Return the (x, y) coordinate for the center point of the cell that contains the specified text.  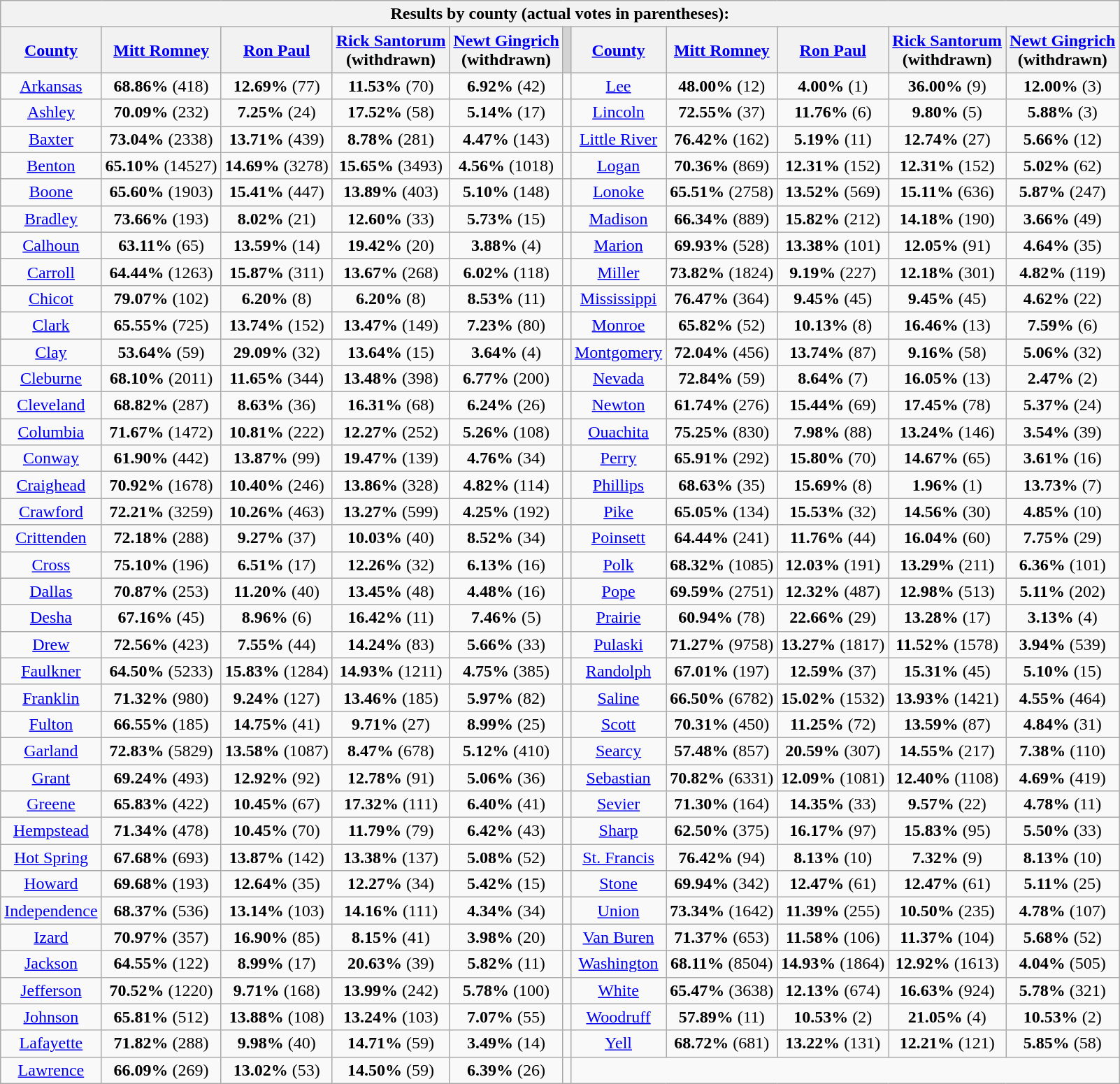
11.79% (79) (391, 831)
Scott (618, 724)
16.63% (924) (947, 990)
8.99% (25) (506, 724)
65.10% (14527) (161, 166)
72.56% (423) (161, 644)
12.05% (91) (947, 245)
66.09% (269) (161, 1070)
1.96% (1) (947, 485)
10.03% (40) (391, 538)
4.76% (34) (506, 458)
Fulton (51, 724)
13.87% (99) (277, 458)
Stone (618, 884)
72.18% (288) (161, 538)
79.07% (102) (161, 298)
73.04% (2338) (161, 139)
4.47% (143) (506, 139)
Madison (618, 219)
Arkansas (51, 86)
13.02% (53) (277, 1070)
12.69% (77) (277, 86)
71.32% (980) (161, 698)
4.78% (11) (1063, 804)
8.63% (36) (277, 405)
72.84% (59) (721, 379)
5.06% (36) (506, 778)
68.63% (35) (721, 485)
16.17% (97) (833, 831)
Saline (618, 698)
11.58% (106) (833, 937)
14.75% (41) (277, 724)
Lawrence (51, 1070)
Howard (51, 884)
Polk (618, 565)
36.00% (9) (947, 86)
65.47% (3638) (721, 990)
10.81% (222) (277, 432)
12.18% (301) (947, 272)
13.27% (1817) (833, 644)
Miller (618, 272)
7.55% (44) (277, 644)
4.00% (1) (833, 86)
68.72% (681) (721, 1043)
9.19% (227) (833, 272)
10.13% (8) (833, 325)
76.42% (162) (721, 139)
8.15% (41) (391, 937)
76.42% (94) (721, 858)
14.35% (33) (833, 804)
Johnson (51, 1017)
Cleveland (51, 405)
5.11% (25) (1063, 884)
Benton (51, 166)
21.05% (4) (947, 1017)
13.74% (152) (277, 325)
3.94% (539) (1063, 644)
12.92% (92) (277, 778)
13.14% (103) (277, 911)
Lincoln (618, 113)
13.29% (211) (947, 565)
Cross (51, 565)
3.49% (14) (506, 1043)
Dallas (51, 591)
70.36% (869) (721, 166)
5.66% (33) (506, 644)
4.84% (31) (1063, 724)
Franklin (51, 698)
5.37% (24) (1063, 405)
Newton (618, 405)
Cleburne (51, 379)
11.53% (70) (391, 86)
4.64% (35) (1063, 245)
70.87% (253) (161, 591)
68.86% (418) (161, 86)
70.82% (6331) (721, 778)
64.44% (241) (721, 538)
Calhoun (51, 245)
12.78% (91) (391, 778)
Little River (618, 139)
Chicot (51, 298)
65.91% (292) (721, 458)
13.64% (15) (391, 352)
13.86% (328) (391, 485)
4.48% (16) (506, 591)
61.90% (442) (161, 458)
Lafayette (51, 1043)
12.59% (37) (833, 671)
48.00% (12) (721, 86)
72.83% (5829) (161, 751)
8.47% (678) (391, 751)
Randolph (618, 671)
Carroll (51, 272)
66.55% (185) (161, 724)
15.80% (70) (833, 458)
7.32% (9) (947, 858)
St. Francis (618, 858)
19.42% (20) (391, 245)
Logan (618, 166)
14.50% (59) (391, 1070)
13.74% (87) (833, 352)
3.61% (16) (1063, 458)
13.28% (17) (947, 618)
72.04% (456) (721, 352)
12.40% (1108) (947, 778)
9.16% (58) (947, 352)
70.31% (450) (721, 724)
5.50% (33) (1063, 831)
4.82% (119) (1063, 272)
5.85% (58) (1063, 1043)
Bradley (51, 219)
65.55% (725) (161, 325)
Yell (618, 1043)
5.78% (321) (1063, 990)
65.51% (2758) (721, 192)
63.11% (65) (161, 245)
7.23% (80) (506, 325)
13.52% (569) (833, 192)
4.75% (385) (506, 671)
12.60% (33) (391, 219)
53.64% (59) (161, 352)
14.69% (3278) (277, 166)
69.93% (528) (721, 245)
72.55% (37) (721, 113)
68.37% (536) (161, 911)
3.88% (4) (506, 245)
13.59% (14) (277, 245)
15.44% (69) (833, 405)
73.66% (193) (161, 219)
5.68% (52) (1063, 937)
67.01% (197) (721, 671)
Phillips (618, 485)
Craighead (51, 485)
Sebastian (618, 778)
65.05% (134) (721, 512)
11.76% (6) (833, 113)
17.52% (58) (391, 113)
6.51% (17) (277, 565)
6.40% (41) (506, 804)
10.45% (70) (277, 831)
5.06% (32) (1063, 352)
12.98% (513) (947, 591)
69.68% (193) (161, 884)
69.24% (493) (161, 778)
9.57% (22) (947, 804)
Prairie (618, 618)
Lee (618, 86)
13.38% (101) (833, 245)
70.52% (1220) (161, 990)
Conway (51, 458)
71.82% (288) (161, 1043)
14.56% (30) (947, 512)
Ouachita (618, 432)
3.13% (4) (1063, 618)
8.99% (17) (277, 964)
17.45% (78) (947, 405)
Pike (618, 512)
Monroe (618, 325)
Sevier (618, 804)
67.16% (45) (161, 618)
13.24% (103) (391, 1017)
11.37% (104) (947, 937)
3.64% (4) (506, 352)
75.10% (196) (161, 565)
Pope (618, 591)
71.27% (9758) (721, 644)
6.24% (26) (506, 405)
Boone (51, 192)
12.74% (27) (947, 139)
Ashley (51, 113)
14.16% (111) (391, 911)
12.92% (1613) (947, 964)
Perry (618, 458)
Columbia (51, 432)
12.26% (32) (391, 565)
7.59% (6) (1063, 325)
10.40% (246) (277, 485)
4.82% (114) (506, 485)
13.45% (48) (391, 591)
10.50% (235) (947, 911)
65.60% (1903) (161, 192)
75.25% (830) (721, 432)
Drew (51, 644)
14.55% (217) (947, 751)
6.77% (200) (506, 379)
Crittenden (51, 538)
6.02% (118) (506, 272)
13.58% (1087) (277, 751)
13.24% (146) (947, 432)
Crawford (51, 512)
69.59% (2751) (721, 591)
Montgomery (618, 352)
Mississippi (618, 298)
15.11% (636) (947, 192)
15.69% (8) (833, 485)
5.26% (108) (506, 432)
5.88% (3) (1063, 113)
60.94% (78) (721, 618)
5.66% (12) (1063, 139)
15.87% (311) (277, 272)
13.47% (149) (391, 325)
14.24% (83) (391, 644)
16.04% (60) (947, 538)
20.63% (39) (391, 964)
4.25% (192) (506, 512)
8.53% (11) (506, 298)
13.87% (142) (277, 858)
4.69% (419) (1063, 778)
12.03% (191) (833, 565)
20.59% (307) (833, 751)
8.96% (6) (277, 618)
73.34% (1642) (721, 911)
13.48% (398) (391, 379)
5.11% (202) (1063, 591)
65.82% (52) (721, 325)
6.13% (16) (506, 565)
70.97% (357) (161, 937)
15.53% (32) (833, 512)
9.71% (168) (277, 990)
69.94% (342) (721, 884)
Washington (618, 964)
Poinsett (618, 538)
8.64% (7) (833, 379)
29.09% (32) (277, 352)
5.12% (410) (506, 751)
68.82% (287) (161, 405)
5.87% (247) (1063, 192)
70.09% (232) (161, 113)
Marion (618, 245)
3.98% (20) (506, 937)
13.27% (599) (391, 512)
2.47% (2) (1063, 379)
13.73% (7) (1063, 485)
5.14% (17) (506, 113)
71.67% (1472) (161, 432)
67.68% (693) (161, 858)
6.36% (101) (1063, 565)
5.42% (15) (506, 884)
7.46% (5) (506, 618)
Union (618, 911)
65.81% (512) (161, 1017)
Izard (51, 937)
12.00% (3) (1063, 86)
76.47% (364) (721, 298)
9.98% (40) (277, 1043)
7.98% (88) (833, 432)
12.09% (1081) (833, 778)
5.78% (100) (506, 990)
57.48% (857) (721, 751)
15.31% (45) (947, 671)
64.50% (5233) (161, 671)
5.10% (148) (506, 192)
Searcy (618, 751)
13.46% (185) (391, 698)
13.99% (242) (391, 990)
9.71% (27) (391, 724)
7.07% (55) (506, 1017)
Pulaski (618, 644)
73.82% (1824) (721, 272)
13.88% (108) (277, 1017)
Clay (51, 352)
14.67% (65) (947, 458)
4.78% (107) (1063, 911)
Lonoke (618, 192)
68.11% (8504) (721, 964)
64.44% (1263) (161, 272)
12.21% (121) (947, 1043)
4.56% (1018) (506, 166)
4.34% (34) (506, 911)
62.50% (375) (721, 831)
72.21% (3259) (161, 512)
15.02% (1532) (833, 698)
70.92% (1678) (161, 485)
19.47% (139) (391, 458)
68.10% (2011) (161, 379)
12.32% (487) (833, 591)
15.65% (3493) (391, 166)
68.32% (1085) (721, 565)
Greene (51, 804)
7.75% (29) (1063, 538)
66.50% (6782) (721, 698)
Baxter (51, 139)
14.93% (1211) (391, 671)
5.19% (11) (833, 139)
5.10% (15) (1063, 671)
Clark (51, 325)
12.64% (35) (277, 884)
11.39% (255) (833, 911)
Woodruff (618, 1017)
Desha (51, 618)
4.85% (10) (1063, 512)
13.22% (131) (833, 1043)
5.02% (62) (1063, 166)
Results by county (actual votes in parentheses): (560, 14)
13.93% (1421) (947, 698)
66.34% (889) (721, 219)
4.55% (464) (1063, 698)
71.37% (653) (721, 937)
White (618, 990)
10.26% (463) (277, 512)
15.41% (447) (277, 192)
9.27% (37) (277, 538)
4.62% (22) (1063, 298)
Sharp (618, 831)
7.25% (24) (277, 113)
11.20% (40) (277, 591)
Jackson (51, 964)
Nevada (618, 379)
13.67% (268) (391, 272)
5.08% (52) (506, 858)
7.38% (110) (1063, 751)
57.89% (11) (721, 1017)
Van Buren (618, 937)
3.66% (49) (1063, 219)
Independence (51, 911)
6.92% (42) (506, 86)
14.71% (59) (391, 1043)
6.42% (43) (506, 831)
Hot Spring (51, 858)
13.38% (137) (391, 858)
13.89% (403) (391, 192)
5.82% (11) (506, 964)
3.54% (39) (1063, 432)
71.30% (164) (721, 804)
Garland (51, 751)
16.05% (13) (947, 379)
9.80% (5) (947, 113)
8.78% (281) (391, 139)
11.52% (1578) (947, 644)
22.66% (29) (833, 618)
65.83% (422) (161, 804)
13.59% (87) (947, 724)
11.76% (44) (833, 538)
Hempstead (51, 831)
8.02% (21) (277, 219)
11.25% (72) (833, 724)
16.46% (13) (947, 325)
14.93% (1864) (833, 964)
10.45% (67) (277, 804)
15.82% (212) (833, 219)
61.74% (276) (721, 405)
12.13% (674) (833, 990)
Jefferson (51, 990)
71.34% (478) (161, 831)
17.32% (111) (391, 804)
15.83% (95) (947, 831)
6.39% (26) (506, 1070)
12.27% (252) (391, 432)
12.27% (34) (391, 884)
Grant (51, 778)
11.65% (344) (277, 379)
9.24% (127) (277, 698)
14.18% (190) (947, 219)
4.04% (505) (1063, 964)
5.97% (82) (506, 698)
8.52% (34) (506, 538)
Faulkner (51, 671)
5.73% (15) (506, 219)
16.31% (68) (391, 405)
16.42% (11) (391, 618)
13.71% (439) (277, 139)
16.90% (85) (277, 937)
15.83% (1284) (277, 671)
64.55% (122) (161, 964)
